Pinpoint the cell where the given text exists, returning its [x, y] midpoint coordinate. 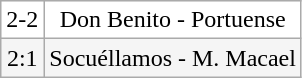
2-2 [22, 20]
Socuéllamos - M. Macael [173, 58]
2:1 [22, 58]
Don Benito - Portuense [173, 20]
